Determine the [X, Y] coordinate at the center of the cell enclosing the given text.  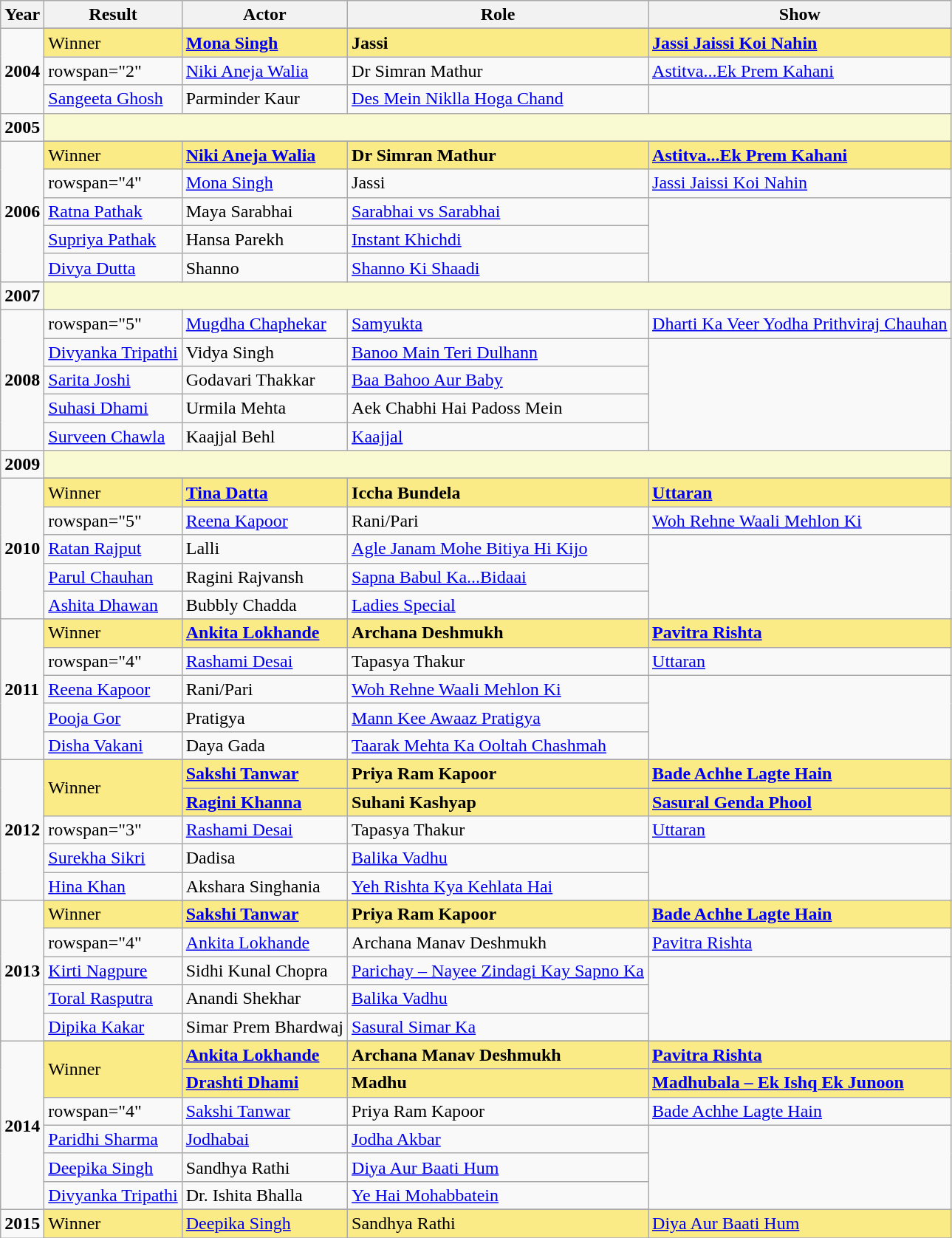
Madhubala – Ek Ishq Ek Junoon [801, 1083]
Mugdha Chaphekar [264, 324]
Sangeeta Ghosh [113, 99]
Maya Sarabhai [264, 211]
Madhu [498, 1083]
Ashita Dhawan [113, 605]
Des Mein Niklla Hoga Chand [498, 99]
Daya Gada [264, 745]
Parul Chauhan [113, 577]
2007 [22, 295]
Sarita Joshi [113, 380]
Suhasi Dhami [113, 408]
Hansa Parekh [264, 239]
2012 [22, 830]
Hina Khan [113, 886]
Kirti Nagpure [113, 971]
Sasural Genda Phool [801, 801]
Tina Datta [264, 493]
Baa Bahoo Aur Baby [498, 380]
Disha Vakani [113, 745]
Archana Deshmukh [498, 633]
2009 [22, 465]
2008 [22, 380]
2014 [22, 1125]
Ladies Special [498, 605]
Shanno [264, 267]
2010 [22, 549]
Yeh Rishta Kya Kehlata Hai [498, 886]
Simar Prem Bhardwaj [264, 1027]
Agle Janam Mohe Bitiya Hi Kijo [498, 549]
Sidhi Kunal Chopra [264, 971]
Taarak Mehta Ka Ooltah Chashmah [498, 745]
Dharti Ka Veer Yodha Prithviraj Chauhan [801, 324]
Kaajjal Behl [264, 437]
Ragini Khanna [264, 801]
Toral Rasputra [113, 999]
Ratna Pathak [113, 211]
Iccha Bundela [498, 493]
Divya Dutta [113, 267]
Ratan Rajput [113, 549]
Supriya Pathak [113, 239]
Dadisa [264, 858]
2004 [22, 71]
Jodha Akbar [498, 1139]
2013 [22, 971]
Kaajjal [498, 437]
Vidya Singh [264, 352]
Shanno Ki Shaadi [498, 267]
Bubbly Chadda [264, 605]
Surekha Sikri [113, 858]
Pratigya [264, 717]
rowspan="3" [113, 830]
Role [498, 15]
Drashti Dhami [264, 1083]
Show [801, 15]
Ragini Rajvansh [264, 577]
Surveen Chawla [113, 437]
Samyukta [498, 324]
Dr. Ishita Bhalla [264, 1195]
2011 [22, 689]
Parminder Kaur [264, 99]
Jodhabai [264, 1139]
Urmila Mehta [264, 408]
Akshara Singhania [264, 886]
Paridhi Sharma [113, 1139]
Mann Kee Awaaz Pratigya [498, 717]
Anandi Shekhar [264, 999]
2005 [22, 127]
2015 [22, 1223]
Ye Hai Mohabbatein [498, 1195]
Year [22, 15]
Sapna Babul Ka...Bidaai [498, 577]
Sasural Simar Ka [498, 1027]
Banoo Main Teri Dulhann [498, 352]
Pooja Gor [113, 717]
Godavari Thakkar [264, 380]
rowspan="2" [113, 71]
Suhani Kashyap [498, 801]
2006 [22, 211]
Instant Khichdi [498, 239]
Parichay – Nayee Zindagi Kay Sapno Ka [498, 971]
Lalli [264, 549]
Result [113, 15]
Dipika Kakar [113, 1027]
Actor [264, 15]
Sarabhai vs Sarabhai [498, 211]
Aek Chabhi Hai Padoss Mein [498, 408]
